Scan for the cell matching the given text and deliver its (X, Y) coordinate at center. 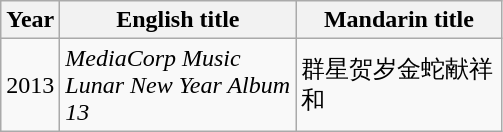
Mandarin title (399, 20)
English title (178, 20)
MediaCorp Music Lunar New Year Album 13 (178, 85)
群星贺岁金蛇献祥和 (399, 85)
2013 (30, 85)
Year (30, 20)
